Locate the cell with the specified text and output its [X, Y] center coordinate. 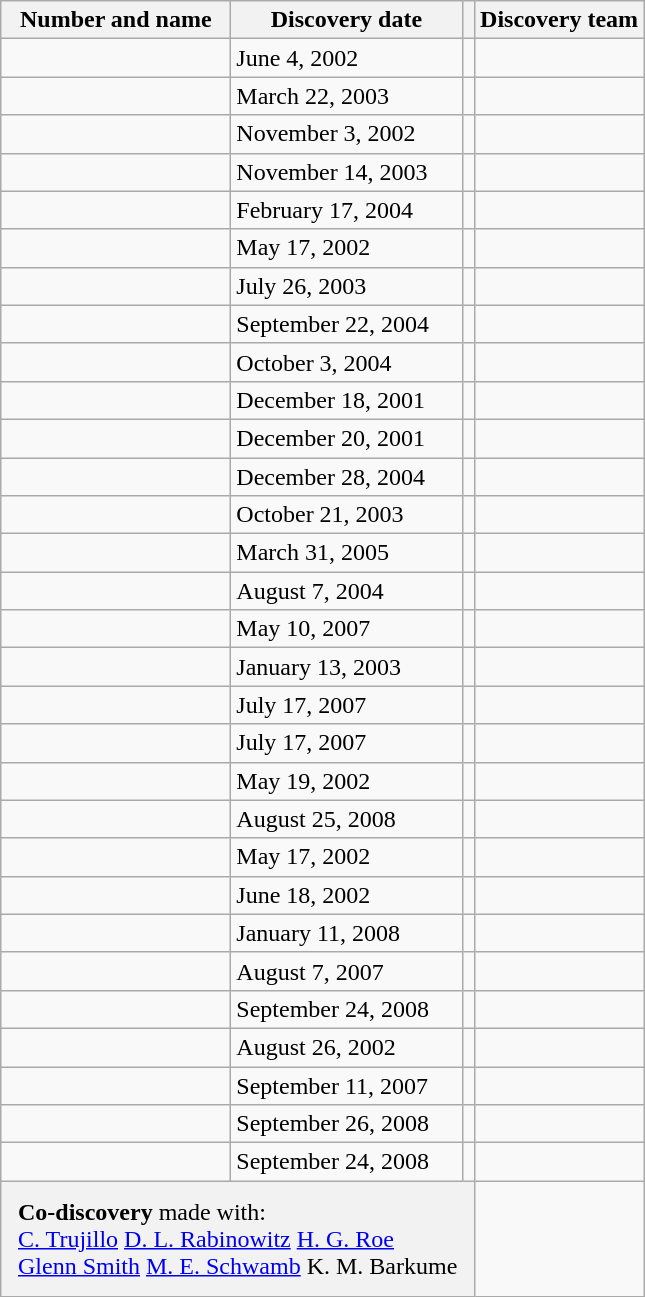
November 14, 2003 [346, 172]
August 26, 2002 [346, 1047]
Co-discovery made with: C. Trujillo D. L. Rabinowitz H. G. Roe Glenn Smith M. E. Schwamb K. M. Barkume [238, 1239]
March 22, 2003 [346, 96]
January 13, 2003 [346, 667]
September 11, 2007 [346, 1085]
February 17, 2004 [346, 210]
June 18, 2002 [346, 895]
January 11, 2008 [346, 933]
December 20, 2001 [346, 438]
August 25, 2008 [346, 819]
December 28, 2004 [346, 477]
July 26, 2003 [346, 286]
May 19, 2002 [346, 781]
November 3, 2002 [346, 134]
June 4, 2002 [346, 58]
Number and name [116, 20]
August 7, 2007 [346, 971]
Discovery team [560, 20]
May 10, 2007 [346, 629]
Discovery date [346, 20]
September 26, 2008 [346, 1124]
September 22, 2004 [346, 324]
December 18, 2001 [346, 400]
August 7, 2004 [346, 591]
March 31, 2005 [346, 553]
October 21, 2003 [346, 515]
October 3, 2004 [346, 362]
